Search for the cell housing the specified text and yield its (x, y) center coordinate. 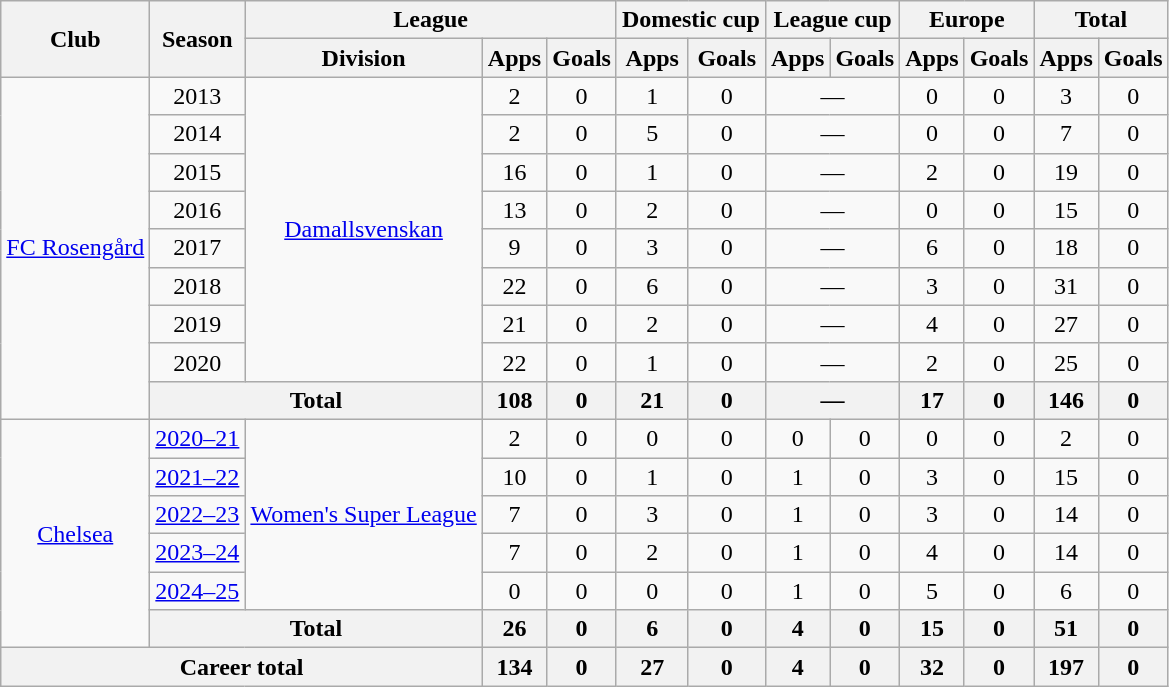
16 (514, 172)
197 (1066, 667)
Season (198, 39)
Club (76, 39)
2015 (198, 172)
9 (514, 248)
Career total (242, 667)
2023–24 (198, 553)
108 (514, 400)
Europe (967, 20)
13 (514, 210)
146 (1066, 400)
2020–21 (198, 438)
32 (932, 667)
Women's Super League (364, 514)
17 (932, 400)
League cup (832, 20)
2017 (198, 248)
2021–22 (198, 477)
Damallsvenskan (364, 229)
Chelsea (76, 533)
2019 (198, 324)
2018 (198, 286)
2020 (198, 362)
Division (364, 58)
18 (1066, 248)
League (431, 20)
19 (1066, 172)
25 (1066, 362)
10 (514, 477)
2022–23 (198, 515)
31 (1066, 286)
2016 (198, 210)
2014 (198, 134)
Domestic cup (690, 20)
2013 (198, 96)
134 (514, 667)
26 (514, 629)
51 (1066, 629)
FC Rosengård (76, 248)
2024–25 (198, 591)
